Detect which cell encompasses the target text, then output its [X, Y] center coordinate. 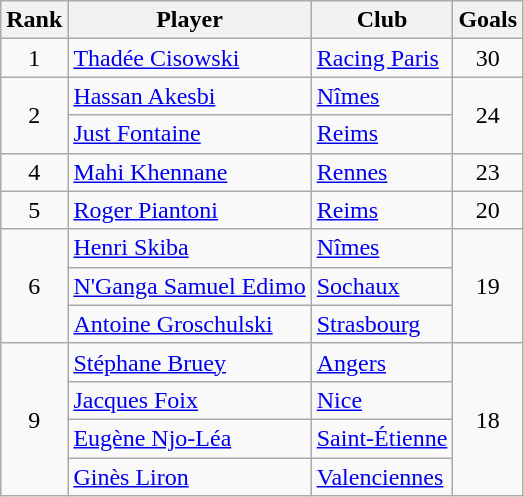
Nice [382, 400]
Roger Piantoni [190, 210]
24 [488, 115]
23 [488, 172]
Antoine Groschulski [190, 324]
Henri Skiba [190, 248]
Rennes [382, 172]
Rank [34, 20]
N'Ganga Samuel Edimo [190, 286]
Just Fontaine [190, 134]
1 [34, 58]
30 [488, 58]
5 [34, 210]
Hassan Akesbi [190, 96]
20 [488, 210]
Stéphane Bruey [190, 362]
6 [34, 286]
Strasbourg [382, 324]
Club [382, 20]
9 [34, 419]
2 [34, 115]
Eugène Njo-Léa [190, 438]
Saint-Étienne [382, 438]
Valenciennes [382, 477]
Goals [488, 20]
Player [190, 20]
Jacques Foix [190, 400]
Ginès Liron [190, 477]
19 [488, 286]
4 [34, 172]
Racing Paris [382, 58]
Sochaux [382, 286]
Mahi Khennane [190, 172]
18 [488, 419]
Angers [382, 362]
Thadée Cisowski [190, 58]
